Pinpoint the cell where the given text exists, returning its [x, y] midpoint coordinate. 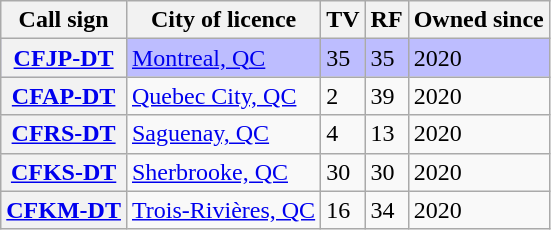
2 [343, 96]
Saguenay, QC [223, 134]
TV [343, 20]
4 [343, 134]
16 [343, 210]
CFKS-DT [64, 172]
Owned since [478, 20]
Montreal, QC [223, 58]
Trois-Rivières, QC [223, 210]
CFRS-DT [64, 134]
CFKM-DT [64, 210]
34 [386, 210]
City of licence [223, 20]
CFJP-DT [64, 58]
RF [386, 20]
Sherbrooke, QC [223, 172]
13 [386, 134]
CFAP-DT [64, 96]
Call sign [64, 20]
39 [386, 96]
Quebec City, QC [223, 96]
